Return (x, y) of the center of cell containing provided text 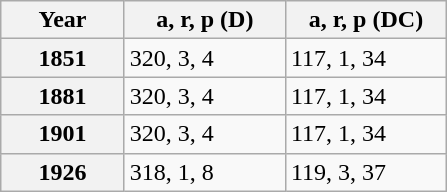
1881 (63, 96)
119, 3, 37 (366, 172)
a, r, p (DC) (366, 20)
1926 (63, 172)
Year (63, 20)
1901 (63, 134)
a, r, p (D) (204, 20)
318, 1, 8 (204, 172)
1851 (63, 58)
